Output the (x, y) coordinate of the center of the cell containing the given text.  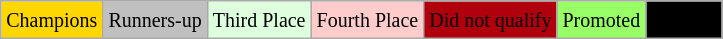
Runners-up (155, 20)
Did not qualify (490, 20)
Third Place (259, 20)
Promoted (602, 20)
not held (684, 20)
Fourth Place (368, 20)
Champions (52, 20)
